Find where the given text appears and provide that cell's center as [x, y] coordinate. 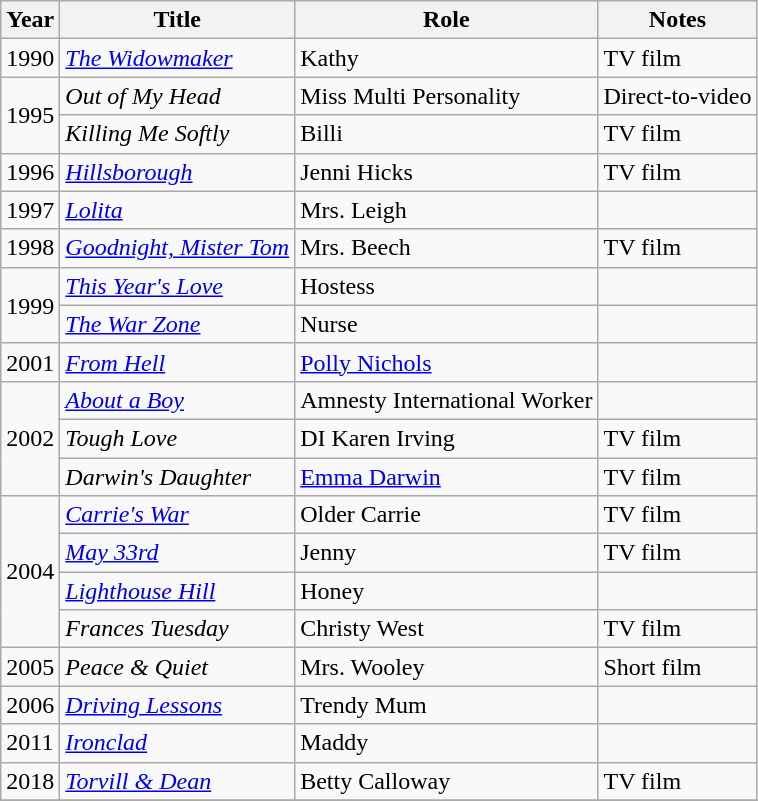
Goodnight, Mister Tom [178, 248]
Maddy [446, 743]
1998 [30, 248]
DI Karen Irving [446, 438]
Trendy Mum [446, 705]
Year [30, 20]
1995 [30, 115]
From Hell [178, 362]
2005 [30, 667]
The Widowmaker [178, 58]
1999 [30, 305]
Kathy [446, 58]
Christy West [446, 629]
May 33rd [178, 553]
Role [446, 20]
Carrie's War [178, 515]
Darwin's Daughter [178, 477]
Hostess [446, 286]
Peace & Quiet [178, 667]
2004 [30, 572]
Notes [678, 20]
2002 [30, 438]
Emma Darwin [446, 477]
Ironclad [178, 743]
1997 [30, 210]
Mrs. Beech [446, 248]
Tough Love [178, 438]
Frances Tuesday [178, 629]
2006 [30, 705]
1996 [30, 172]
Torvill & Dean [178, 781]
Mrs. Leigh [446, 210]
Jenni Hicks [446, 172]
The War Zone [178, 324]
Betty Calloway [446, 781]
About a Boy [178, 400]
Polly Nichols [446, 362]
Title [178, 20]
2018 [30, 781]
Hillsborough [178, 172]
Billi [446, 134]
Older Carrie [446, 515]
Driving Lessons [178, 705]
2001 [30, 362]
Lolita [178, 210]
Miss Multi Personality [446, 96]
Nurse [446, 324]
Honey [446, 591]
Mrs. Wooley [446, 667]
This Year's Love [178, 286]
Jenny [446, 553]
2011 [30, 743]
Lighthouse Hill [178, 591]
Killing Me Softly [178, 134]
Amnesty International Worker [446, 400]
Out of My Head [178, 96]
Short film [678, 667]
1990 [30, 58]
Direct-to-video [678, 96]
